Pinpoint the cell where the given text exists, returning its (X, Y) midpoint coordinate. 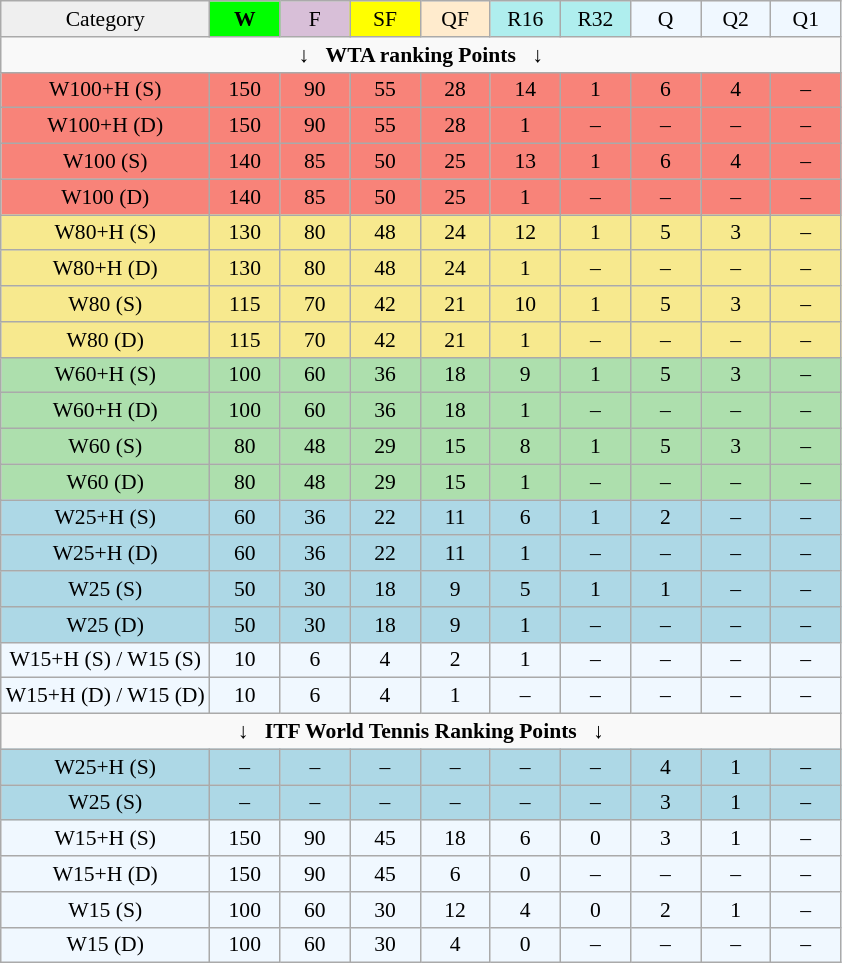
W100 (S) (106, 162)
W25 (D) (106, 625)
W80 (S) (106, 304)
W15+H (S) (106, 839)
W100+H (D) (106, 126)
Q (665, 19)
↓ WTA ranking Points ↓ (421, 55)
W15 (S) (106, 910)
W (245, 19)
↓ ITF World Tennis Ranking Points ↓ (421, 732)
Q1 (806, 19)
W25+H (D) (106, 554)
W80 (D) (106, 340)
W100 (D) (106, 197)
14 (525, 90)
R32 (595, 19)
W60 (D) (106, 482)
W60+H (S) (106, 375)
W80+H (D) (106, 269)
W80+H (S) (106, 233)
F (315, 19)
W60+H (D) (106, 411)
W60 (S) (106, 447)
8 (525, 447)
W15+H (D) / W15 (D) (106, 696)
Q2 (736, 19)
QF (455, 19)
13 (525, 162)
W100+H (S) (106, 90)
SF (385, 19)
W15+H (S) / W15 (S) (106, 660)
W15+H (D) (106, 874)
R16 (525, 19)
W15 (D) (106, 945)
Category (106, 19)
